Return (x, y) of the center of cell containing provided text 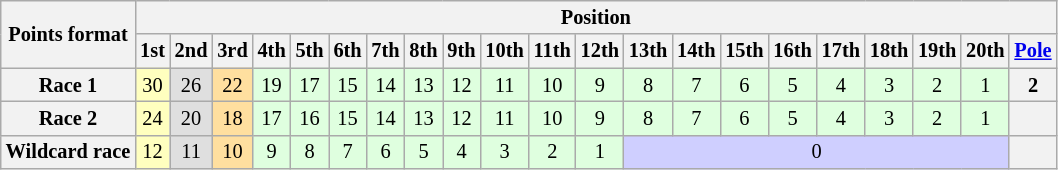
4th (272, 51)
17th (841, 51)
Pole (1032, 51)
Points format (68, 34)
20 (192, 118)
1st (152, 51)
18 (232, 118)
8th (424, 51)
7th (386, 51)
Position (596, 17)
9th (462, 51)
11th (552, 51)
Race 1 (68, 85)
18th (889, 51)
10th (505, 51)
2nd (192, 51)
15th (744, 51)
Wildcard race (68, 152)
19 (272, 85)
5th (310, 51)
14th (696, 51)
30 (152, 85)
16th (793, 51)
19th (937, 51)
26 (192, 85)
22 (232, 85)
12th (600, 51)
6th (348, 51)
Race 2 (68, 118)
3rd (232, 51)
20th (985, 51)
0 (817, 152)
16 (310, 118)
24 (152, 118)
13th (648, 51)
